Return [X, Y] of the center of cell containing provided text 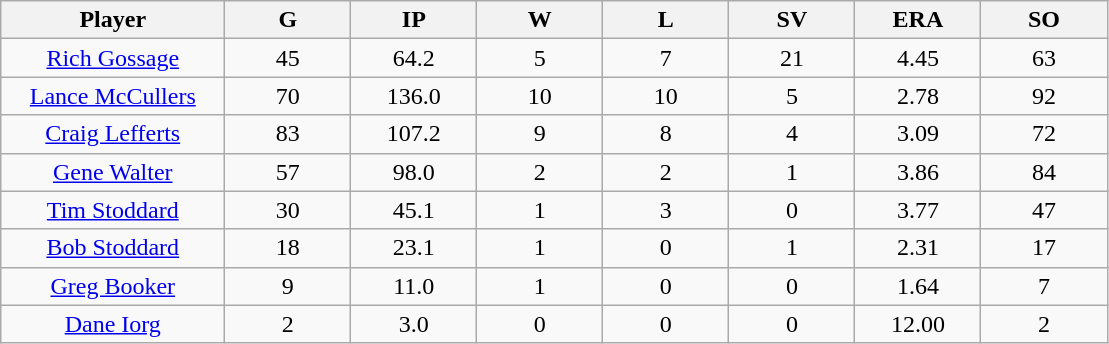
8 [666, 134]
3 [666, 210]
3.0 [414, 324]
84 [1044, 172]
70 [288, 96]
G [288, 20]
Greg Booker [113, 286]
45 [288, 58]
Rich Gossage [113, 58]
Gene Walter [113, 172]
ERA [918, 20]
1.64 [918, 286]
Dane Iorg [113, 324]
Craig Lefferts [113, 134]
SV [792, 20]
3.09 [918, 134]
2.78 [918, 96]
57 [288, 172]
Lance McCullers [113, 96]
30 [288, 210]
63 [1044, 58]
45.1 [414, 210]
21 [792, 58]
Bob Stoddard [113, 248]
136.0 [414, 96]
4 [792, 134]
83 [288, 134]
3.77 [918, 210]
3.86 [918, 172]
IP [414, 20]
23.1 [414, 248]
W [540, 20]
11.0 [414, 286]
Tim Stoddard [113, 210]
92 [1044, 96]
72 [1044, 134]
98.0 [414, 172]
107.2 [414, 134]
2.31 [918, 248]
L [666, 20]
12.00 [918, 324]
Player [113, 20]
18 [288, 248]
4.45 [918, 58]
64.2 [414, 58]
17 [1044, 248]
SO [1044, 20]
47 [1044, 210]
